Identify which cell holds the provided text, then report its (x, y) central coordinate. 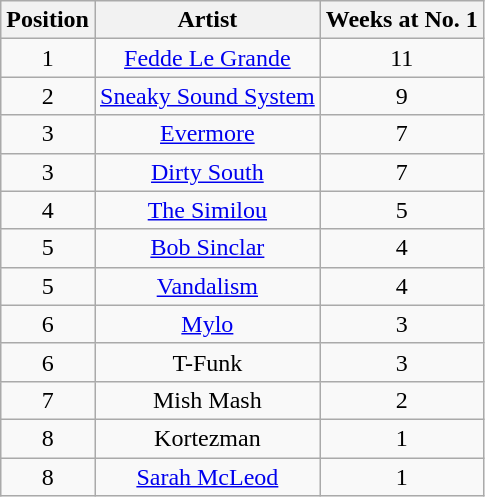
Mylo (207, 324)
Mish Mash (207, 400)
The Similou (207, 210)
Vandalism (207, 286)
Sneaky Sound System (207, 96)
Evermore (207, 134)
Fedde Le Grande (207, 58)
9 (402, 96)
Position (48, 20)
Bob Sinclar (207, 248)
Sarah McLeod (207, 477)
Kortezman (207, 438)
Weeks at No. 1 (402, 20)
T-Funk (207, 362)
Dirty South (207, 172)
Artist (207, 20)
11 (402, 58)
